Output the [X, Y] coordinate of the center of the cell containing the given text.  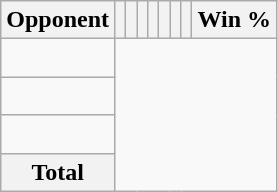
Win % [234, 20]
Opponent [58, 20]
Total [58, 172]
